Pinpoint the cell where the given text exists, returning its [x, y] midpoint coordinate. 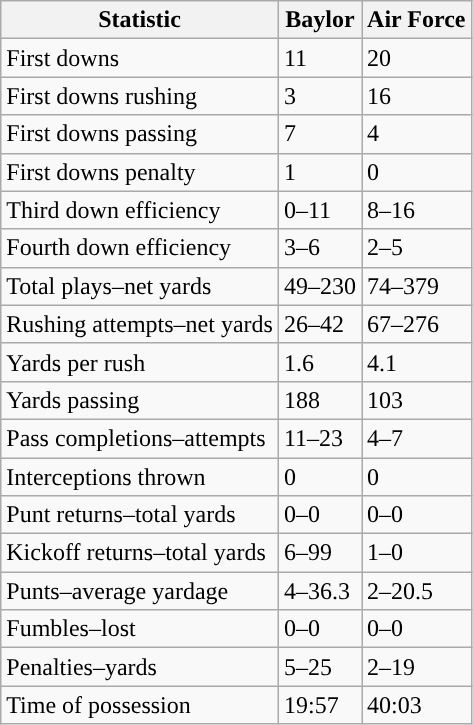
Punt returns–total yards [140, 515]
3–6 [320, 248]
20 [416, 58]
2–5 [416, 248]
16 [416, 96]
40:03 [416, 705]
49–230 [320, 286]
8–16 [416, 210]
Baylor [320, 20]
103 [416, 400]
Air Force [416, 20]
2–20.5 [416, 591]
Fourth down efficiency [140, 248]
4–36.3 [320, 591]
26–42 [320, 324]
6–99 [320, 553]
Kickoff returns–total yards [140, 553]
Statistic [140, 20]
1.6 [320, 362]
First downs passing [140, 134]
Fumbles–lost [140, 629]
11–23 [320, 438]
Punts–average yardage [140, 591]
2–19 [416, 667]
67–276 [416, 324]
5–25 [320, 667]
Time of possession [140, 705]
First downs [140, 58]
74–379 [416, 286]
1 [320, 172]
7 [320, 134]
3 [320, 96]
Interceptions thrown [140, 477]
4–7 [416, 438]
Pass completions–attempts [140, 438]
188 [320, 400]
Yards passing [140, 400]
4 [416, 134]
Yards per rush [140, 362]
First downs penalty [140, 172]
0–11 [320, 210]
4.1 [416, 362]
11 [320, 58]
Rushing attempts–net yards [140, 324]
19:57 [320, 705]
1–0 [416, 553]
Total plays–net yards [140, 286]
Third down efficiency [140, 210]
First downs rushing [140, 96]
Penalties–yards [140, 667]
